For the text-containing cell, return its midpoint in (X, Y) coordinate format. 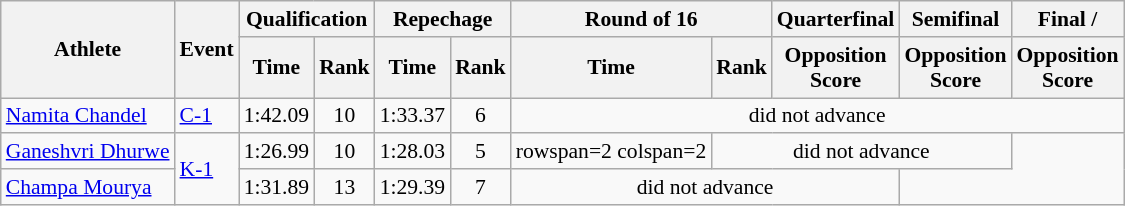
K-1 (207, 170)
Quarterfinal (836, 19)
1:26.99 (276, 152)
5 (480, 152)
Namita Chandel (88, 116)
Qualification (307, 19)
Semifinal (955, 19)
Final / (1068, 19)
C-1 (207, 116)
Repechage (443, 19)
1:33.37 (412, 116)
1:28.03 (412, 152)
Ganeshvri Dhurwe (88, 152)
Champa Mourya (88, 187)
Athlete (88, 50)
1:29.39 (412, 187)
Round of 16 (642, 19)
6 (480, 116)
rowspan=2 colspan=2 (612, 152)
1:31.89 (276, 187)
Event (207, 50)
7 (480, 187)
13 (344, 187)
1:42.09 (276, 116)
